Find where the given text appears and provide that cell's center as (x, y) coordinate. 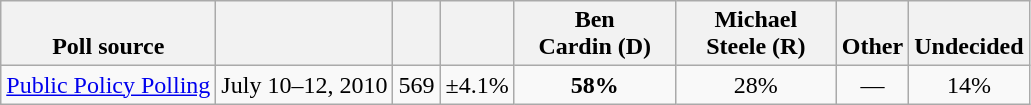
BenCardin (D) (594, 34)
Undecided (969, 34)
569 (416, 85)
Public Policy Polling (108, 85)
July 10–12, 2010 (304, 85)
Poll source (108, 34)
MichaelSteele (R) (756, 34)
Other (872, 34)
±4.1% (477, 85)
28% (756, 85)
— (872, 85)
58% (594, 85)
14% (969, 85)
